Locate the cell with the specified text and output its [X, Y] center coordinate. 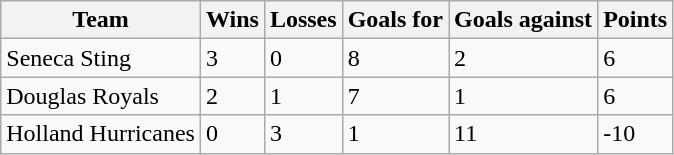
Wins [232, 20]
Goals for [395, 20]
8 [395, 58]
7 [395, 96]
Seneca Sting [101, 58]
Douglas Royals [101, 96]
11 [524, 134]
-10 [636, 134]
Team [101, 20]
Losses [303, 20]
Goals against [524, 20]
Holland Hurricanes [101, 134]
Points [636, 20]
